Find where the given text appears and provide that cell's center as (x, y) coordinate. 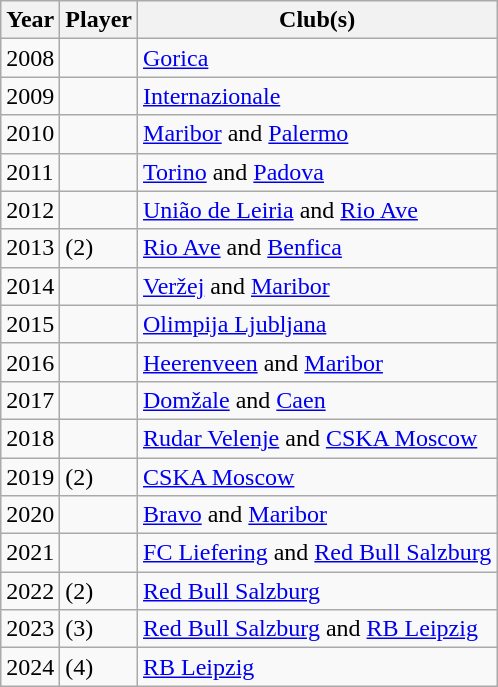
União de Leiria and Rio Ave (318, 210)
2017 (30, 400)
2016 (30, 362)
Year (30, 20)
2010 (30, 134)
RB Leipzig (318, 667)
(3) (99, 629)
Internazionale (318, 96)
Heerenveen and Maribor (318, 362)
2008 (30, 58)
Veržej and Maribor (318, 286)
2011 (30, 172)
Rudar Velenje and CSKA Moscow (318, 438)
Maribor and Palermo (318, 134)
2009 (30, 96)
(4) (99, 667)
Olimpija Ljubljana (318, 324)
Club(s) (318, 20)
2012 (30, 210)
2018 (30, 438)
2020 (30, 515)
2019 (30, 477)
Red Bull Salzburg and RB Leipzig (318, 629)
Domžale and Caen (318, 400)
Gorica (318, 58)
2021 (30, 553)
Rio Ave and Benfica (318, 248)
Torino and Padova (318, 172)
Red Bull Salzburg (318, 591)
2024 (30, 667)
Bravo and Maribor (318, 515)
2022 (30, 591)
FC Liefering and Red Bull Salzburg (318, 553)
2014 (30, 286)
CSKA Moscow (318, 477)
2013 (30, 248)
2015 (30, 324)
Player (99, 20)
2023 (30, 629)
